Return the (X, Y) coordinate for the center point of the cell that contains the specified text.  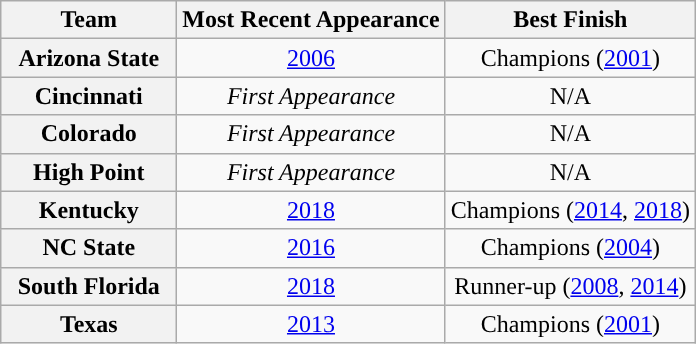
2013 (311, 324)
Best Finish (570, 20)
Champions (2004) (570, 248)
2016 (311, 248)
Colorado (89, 134)
South Florida (89, 286)
NC State (89, 248)
Cincinnati (89, 96)
High Point (89, 172)
Team (89, 20)
Most Recent Appearance (311, 20)
2006 (311, 58)
Kentucky (89, 210)
Texas (89, 324)
Champions (2014, 2018) (570, 210)
Runner-up (2008, 2014) (570, 286)
Arizona State (89, 58)
